Output the [x, y] coordinate of the center of the cell containing the given text.  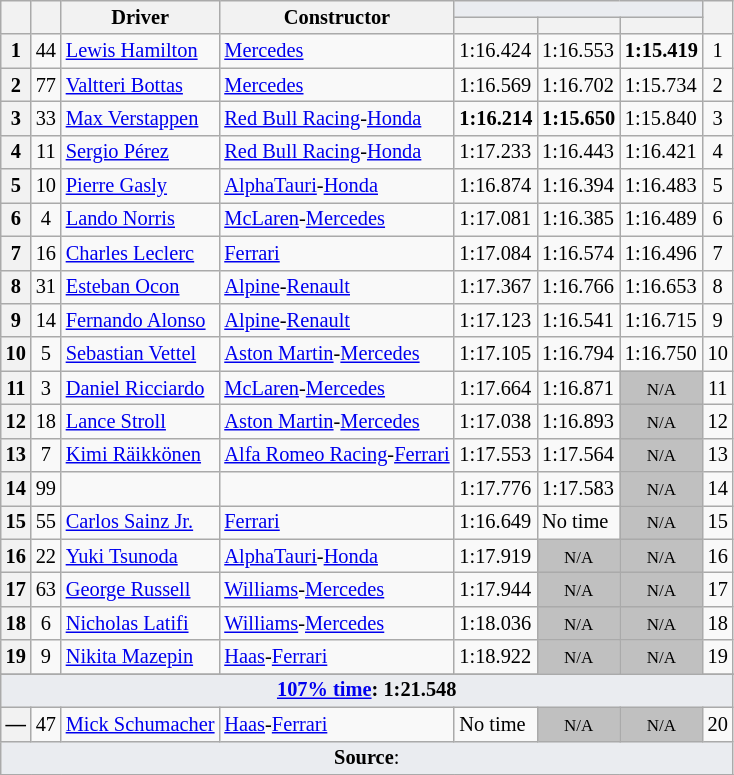
Esteban Ocon [140, 287]
Max Verstappen [140, 118]
55 [46, 522]
George Russell [140, 589]
44 [46, 51]
Alfa Romeo Racing-Ferrari [336, 455]
1:16.750 [662, 354]
— [16, 724]
99 [46, 489]
1:16.421 [662, 152]
1:16.424 [496, 51]
1:16.702 [578, 85]
1:17.944 [496, 589]
1:16.874 [496, 186]
1:15.840 [662, 118]
1:16.214 [496, 118]
Source: [367, 758]
1:16.574 [578, 253]
1:16.569 [496, 85]
Nicholas Latifi [140, 623]
1:15.650 [578, 118]
Sebastian Vettel [140, 354]
1:17.564 [578, 455]
1:16.871 [578, 388]
1:16.496 [662, 253]
1:17.233 [496, 152]
Pierre Gasly [140, 186]
Yuki Tsunoda [140, 556]
1:15.419 [662, 51]
1:17.038 [496, 421]
31 [46, 287]
1:17.664 [496, 388]
Sergio Pérez [140, 152]
Constructor [336, 17]
1:17.583 [578, 489]
1:16.553 [578, 51]
1:16.443 [578, 152]
Fernando Alonso [140, 320]
63 [46, 589]
1:15.734 [662, 85]
Carlos Sainz Jr. [140, 522]
Driver [140, 17]
22 [46, 556]
1:16.489 [662, 219]
1:16.766 [578, 287]
Mick Schumacher [140, 724]
1:16.893 [578, 421]
1:17.367 [496, 287]
Valtteri Bottas [140, 85]
1:17.084 [496, 253]
1:16.394 [578, 186]
1:18.036 [496, 623]
1:16.653 [662, 287]
1:16.794 [578, 354]
Lewis Hamilton [140, 51]
1:17.105 [496, 354]
1:18.922 [496, 657]
1:17.553 [496, 455]
33 [46, 118]
Charles Leclerc [140, 253]
1:17.776 [496, 489]
1:16.715 [662, 320]
1:17.919 [496, 556]
Nikita Mazepin [140, 657]
Kimi Räikkönen [140, 455]
1:16.649 [496, 522]
107% time: 1:21.548 [367, 690]
47 [46, 724]
1:16.541 [578, 320]
1:17.123 [496, 320]
20 [718, 724]
Lance Stroll [140, 421]
77 [46, 85]
Daniel Ricciardo [140, 388]
1:16.385 [578, 219]
Lando Norris [140, 219]
1:16.483 [662, 186]
1:17.081 [496, 219]
